Return [X, Y] of the center of cell containing provided text 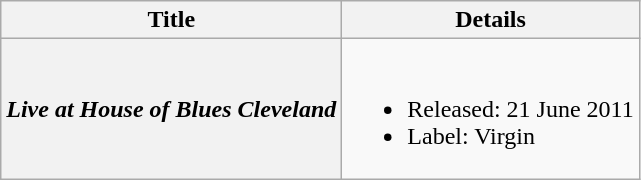
Details [490, 20]
Released: 21 June 2011Label: Virgin [490, 109]
Live at House of Blues Cleveland [172, 109]
Title [172, 20]
